For the text-containing cell, return its midpoint in (x, y) coordinate format. 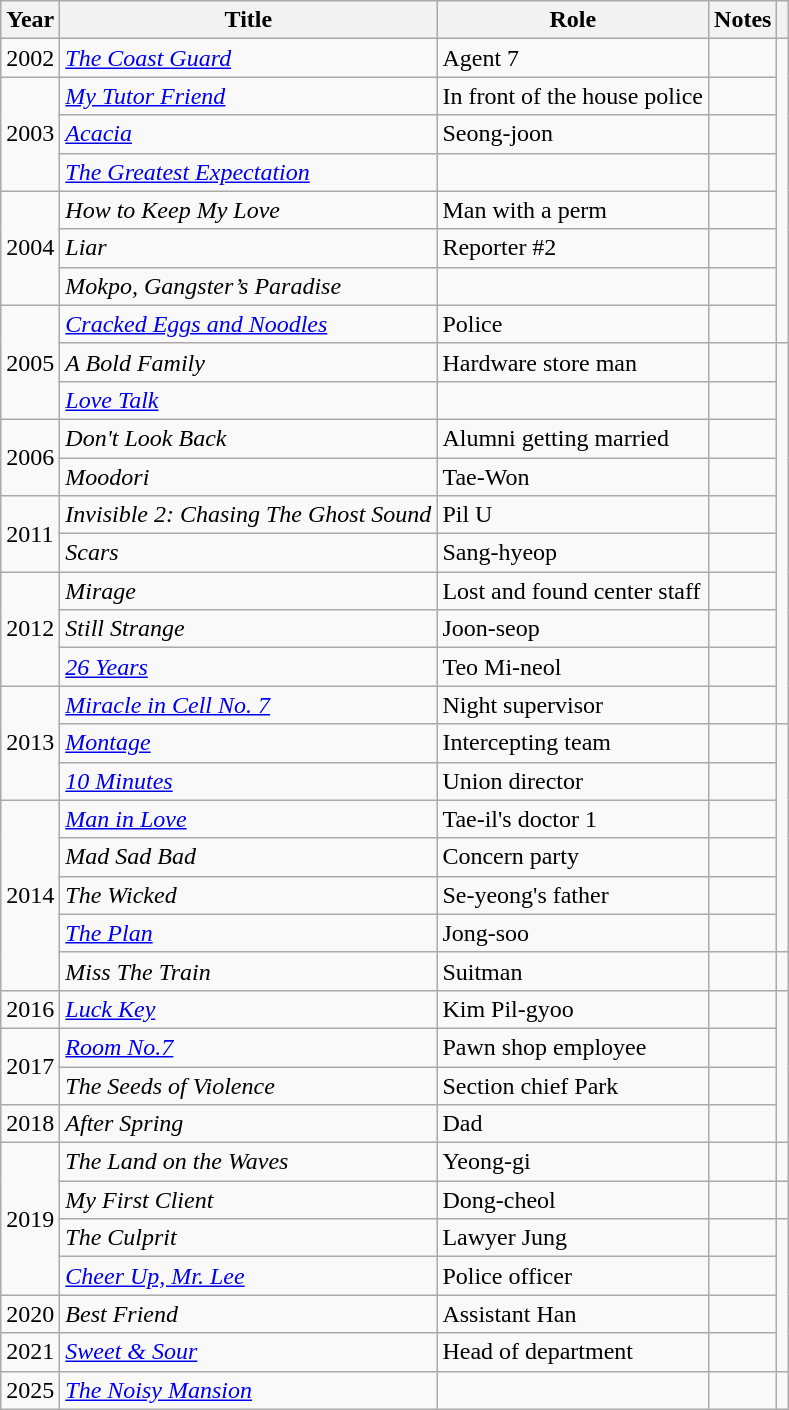
2021 (30, 1352)
Pil U (573, 515)
Agent 7 (573, 58)
Acacia (248, 134)
Miss The Train (248, 971)
The Noisy Mansion (248, 1390)
2005 (30, 362)
2014 (30, 895)
2016 (30, 1009)
The Coast Guard (248, 58)
My First Client (248, 1200)
Night supervisor (573, 705)
Man in Love (248, 819)
Police officer (573, 1276)
2003 (30, 134)
26 Years (248, 667)
The Seeds of Violence (248, 1085)
2025 (30, 1390)
Best Friend (248, 1314)
Intercepting team (573, 743)
Title (248, 20)
Mad Sad Bad (248, 857)
After Spring (248, 1124)
Don't Look Back (248, 438)
Seong-joon (573, 134)
The Plan (248, 933)
2006 (30, 457)
The Wicked (248, 895)
2020 (30, 1314)
The Land on the Waves (248, 1162)
Man with a perm (573, 210)
2012 (30, 629)
Liar (248, 248)
Year (30, 20)
In front of the house police (573, 96)
Invisible 2: Chasing The Ghost Sound (248, 515)
Dad (573, 1124)
2018 (30, 1124)
Section chief Park (573, 1085)
Love Talk (248, 400)
Miracle in Cell No. 7 (248, 705)
Mokpo, Gangster’s Paradise (248, 286)
Se-yeong's father (573, 895)
2019 (30, 1219)
Lawyer Jung (573, 1238)
Concern party (573, 857)
Teo Mi-neol (573, 667)
Sang-hyeop (573, 553)
Tae-il's doctor 1 (573, 819)
2011 (30, 534)
How to Keep My Love (248, 210)
Mirage (248, 591)
Role (573, 20)
Head of department (573, 1352)
Hardware store man (573, 362)
The Culprit (248, 1238)
Notes (743, 20)
Room No.7 (248, 1047)
Pawn shop employee (573, 1047)
Kim Pil-gyoo (573, 1009)
Alumni getting married (573, 438)
Jong-soo (573, 933)
Yeong-gi (573, 1162)
Sweet & Sour (248, 1352)
Police (573, 324)
Reporter #2 (573, 248)
Assistant Han (573, 1314)
Dong-cheol (573, 1200)
My Tutor Friend (248, 96)
Still Strange (248, 629)
10 Minutes (248, 781)
2002 (30, 58)
Joon-seop (573, 629)
The Greatest Expectation (248, 172)
Moodori (248, 477)
2013 (30, 743)
Union director (573, 781)
Scars (248, 553)
Cracked Eggs and Noodles (248, 324)
2004 (30, 248)
A Bold Family (248, 362)
Luck Key (248, 1009)
Lost and found center staff (573, 591)
Suitman (573, 971)
2017 (30, 1066)
Tae-Won (573, 477)
Montage (248, 743)
Cheer Up, Mr. Lee (248, 1276)
